Detect which cell encompasses the target text, then output its (X, Y) center coordinate. 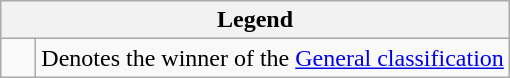
Denotes the winner of the General classification (273, 58)
Legend (256, 20)
